Extract the [X, Y] coordinate from the center of the cell holding the provided text.  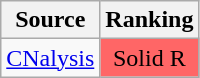
Source [50, 20]
Solid R [150, 58]
CNalysis [50, 58]
Ranking [150, 20]
